Identify which cell holds the provided text, then report its (x, y) central coordinate. 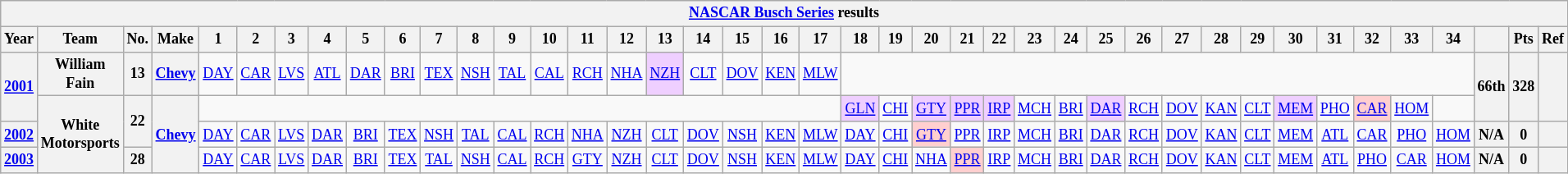
GLN (860, 108)
31 (1335, 39)
33 (1412, 39)
9 (512, 39)
328 (1524, 87)
17 (820, 39)
Year (20, 39)
2001 (20, 87)
23 (1035, 39)
William Fain (80, 74)
2 (256, 39)
No. (138, 39)
NASCAR Busch Series results (784, 13)
27 (1182, 39)
White Motorsports (80, 135)
29 (1258, 39)
Make (175, 39)
19 (896, 39)
2002 (20, 135)
20 (932, 39)
Team (80, 39)
10 (549, 39)
66th (1491, 87)
25 (1105, 39)
15 (742, 39)
11 (588, 39)
4 (328, 39)
26 (1144, 39)
12 (627, 39)
21 (968, 39)
3 (292, 39)
Pts (1524, 39)
24 (1071, 39)
34 (1453, 39)
2003 (20, 159)
16 (781, 39)
Ref (1553, 39)
6 (403, 39)
32 (1372, 39)
18 (860, 39)
1 (218, 39)
30 (1296, 39)
5 (366, 39)
8 (476, 39)
7 (440, 39)
14 (704, 39)
